Scan for the cell matching the given text and deliver its [X, Y] coordinate at center. 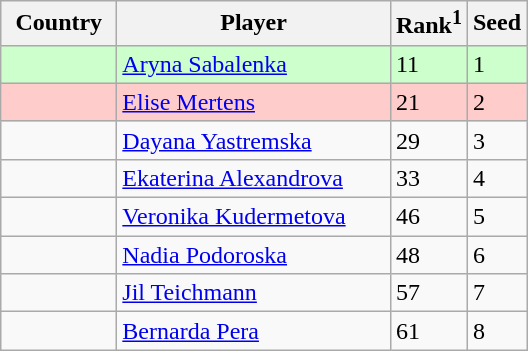
6 [496, 255]
57 [428, 293]
Bernarda Pera [254, 331]
4 [496, 178]
48 [428, 255]
Player [254, 24]
Dayana Yastremska [254, 140]
21 [428, 102]
8 [496, 331]
Elise Mertens [254, 102]
33 [428, 178]
61 [428, 331]
7 [496, 293]
Seed [496, 24]
11 [428, 64]
29 [428, 140]
Aryna Sabalenka [254, 64]
Nadia Podoroska [254, 255]
1 [496, 64]
Ekaterina Alexandrova [254, 178]
Country [59, 24]
Rank1 [428, 24]
5 [496, 217]
2 [496, 102]
3 [496, 140]
Veronika Kudermetova [254, 217]
Jil Teichmann [254, 293]
46 [428, 217]
